Identify which cell holds the provided text, then report its (X, Y) central coordinate. 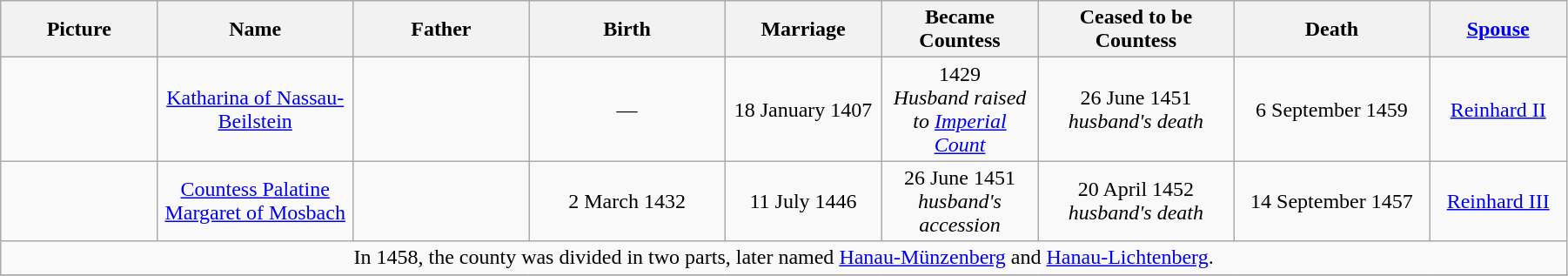
1429 Husband raised to Imperial Count (960, 110)
Father (441, 30)
In 1458, the county was divided in two parts, later named Hanau-Münzenberg and Hanau-Lichtenberg. (784, 258)
Birth (627, 30)
— (627, 110)
Marriage (803, 30)
Reinhard III (1498, 201)
18 January 1407 (803, 110)
14 September 1457 (1331, 201)
20 April 1452 husband's death (1136, 201)
26 June 1451 husband's death (1136, 110)
11 July 1446 (803, 201)
26 June 1451 husband's accession (960, 201)
Ceased to be Countess (1136, 30)
Spouse (1498, 30)
Became Countess (960, 30)
2 March 1432 (627, 201)
Name (256, 30)
Death (1331, 30)
Katharina of Nassau-Beilstein (256, 110)
6 September 1459 (1331, 110)
Countess Palatine Margaret of Mosbach (256, 201)
Picture (79, 30)
Reinhard II (1498, 110)
